Return (X, Y) of the center of cell containing provided text 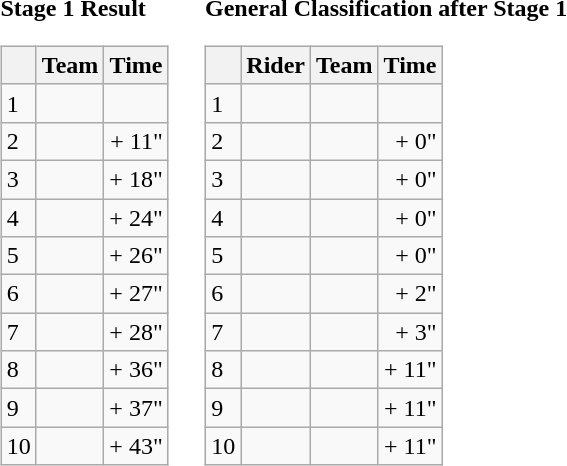
+ 24" (136, 217)
+ 43" (136, 446)
+ 37" (136, 408)
+ 26" (136, 256)
+ 27" (136, 294)
+ 36" (136, 370)
+ 2" (410, 294)
+ 18" (136, 179)
+ 3" (410, 332)
Rider (276, 65)
+ 28" (136, 332)
